Search for the cell housing the specified text and yield its [x, y] center coordinate. 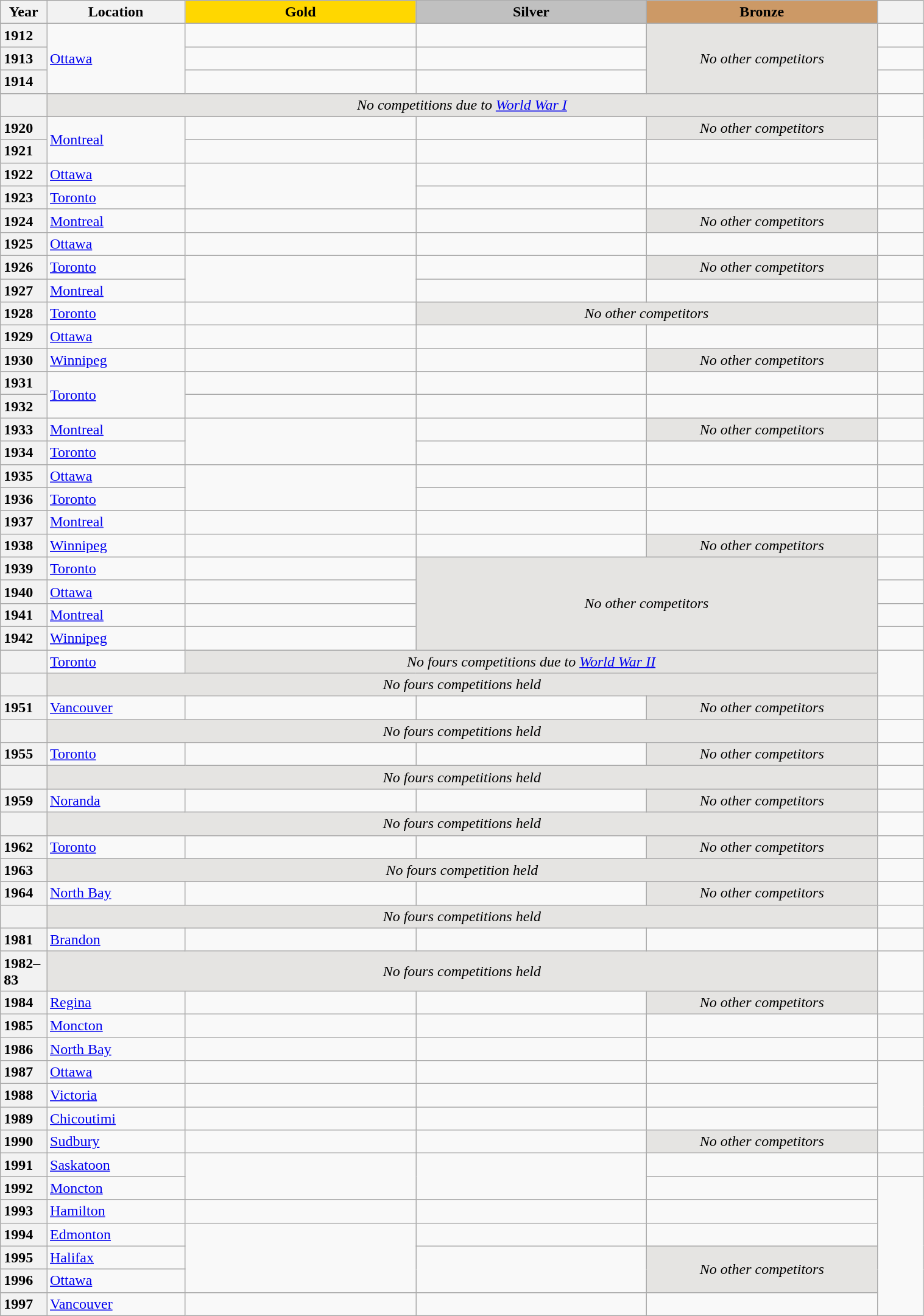
1927 [24, 291]
Saskatoon [116, 1165]
1964 [24, 893]
Chicoutimi [116, 1119]
1940 [24, 592]
1925 [24, 244]
1984 [24, 1002]
1924 [24, 221]
1959 [24, 801]
1912 [24, 35]
No fours competition held [462, 870]
1920 [24, 128]
1988 [24, 1095]
1990 [24, 1142]
Location [116, 12]
1913 [24, 58]
1941 [24, 615]
1939 [24, 568]
1963 [24, 870]
Silver [531, 12]
1929 [24, 337]
1995 [24, 1258]
1922 [24, 174]
Regina [116, 1002]
1933 [24, 430]
1934 [24, 453]
1981 [24, 939]
1962 [24, 847]
Victoria [116, 1095]
1989 [24, 1119]
1928 [24, 314]
1951 [24, 708]
1921 [24, 151]
1987 [24, 1072]
1942 [24, 638]
1931 [24, 383]
1935 [24, 476]
1991 [24, 1165]
Halifax [116, 1258]
1932 [24, 406]
1937 [24, 522]
1923 [24, 197]
1926 [24, 267]
Bronze [761, 12]
Hamilton [116, 1211]
No fours competitions due to World War II [531, 661]
No competitions due to World War I [462, 105]
1996 [24, 1281]
1997 [24, 1304]
1955 [24, 754]
1930 [24, 360]
Brandon [116, 939]
1986 [24, 1049]
1993 [24, 1211]
1982–83 [24, 971]
Edmonton [116, 1234]
1992 [24, 1188]
1985 [24, 1025]
1936 [24, 499]
Gold [301, 12]
Year [24, 12]
Sudbury [116, 1142]
Noranda [116, 801]
1994 [24, 1234]
1938 [24, 545]
1914 [24, 82]
